Locate the cell with the specified text and output its (x, y) center coordinate. 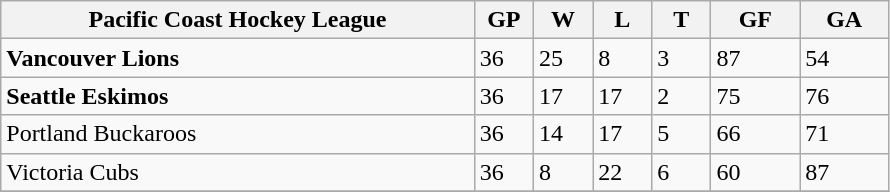
3 (682, 58)
54 (844, 58)
14 (562, 134)
T (682, 20)
60 (756, 172)
Pacific Coast Hockey League (238, 20)
Seattle Eskimos (238, 96)
5 (682, 134)
GP (504, 20)
22 (622, 172)
76 (844, 96)
2 (682, 96)
W (562, 20)
GF (756, 20)
Vancouver Lions (238, 58)
6 (682, 172)
Victoria Cubs (238, 172)
71 (844, 134)
L (622, 20)
75 (756, 96)
GA (844, 20)
25 (562, 58)
Portland Buckaroos (238, 134)
66 (756, 134)
